Identify which cell holds the provided text, then report its [x, y] central coordinate. 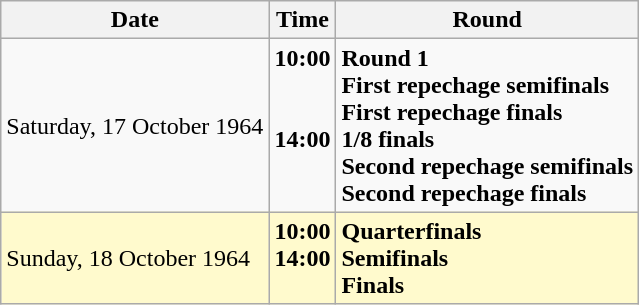
Saturday, 17 October 1964 [135, 126]
QuarterfinalsSemifinalsFinals [488, 258]
Time [302, 20]
Date [135, 20]
Round 1First repechage semifinalsFirst repechage finals1/8 finalsSecond repechage semifinalsSecond repechage finals [488, 126]
Round [488, 20]
10:0014:00 [302, 258]
10:00 14:00 [302, 126]
Sunday, 18 October 1964 [135, 258]
